For the text-containing cell, return its midpoint in [x, y] coordinate format. 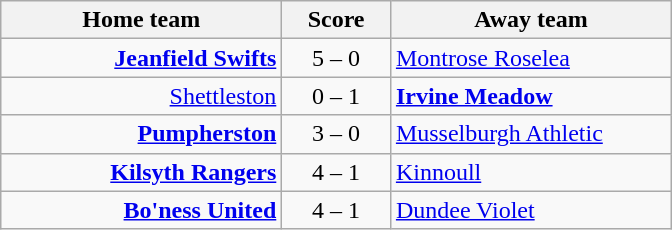
0 – 1 [336, 96]
Montrose Roselea [530, 58]
Jeanfield Swifts [142, 58]
Score [336, 20]
Dundee Violet [530, 210]
Irvine Meadow [530, 96]
Pumpherston [142, 134]
Bo'ness United [142, 210]
Kinnoull [530, 172]
Shettleston [142, 96]
3 – 0 [336, 134]
Musselburgh Athletic [530, 134]
Home team [142, 20]
Away team [530, 20]
5 – 0 [336, 58]
Kilsyth Rangers [142, 172]
